Search for the cell housing the specified text and yield its (X, Y) center coordinate. 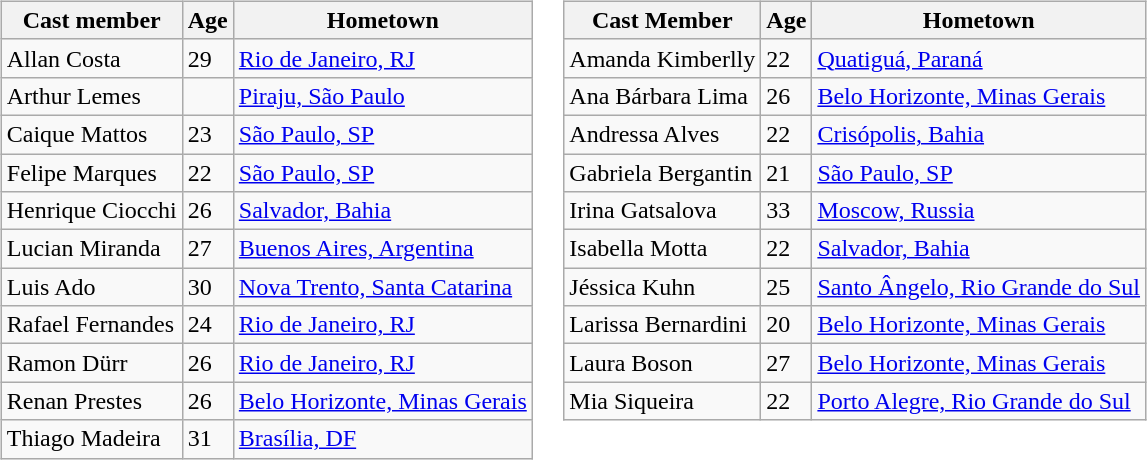
Larissa Bernardini (662, 325)
Cast Member (662, 20)
Amanda Kimberlly (662, 58)
Cast member (92, 20)
Moscow, Russia (979, 211)
23 (208, 134)
Jéssica Kuhn (662, 287)
Lucian Miranda (92, 249)
Buenos Aires, Argentina (382, 249)
29 (208, 58)
Caique Mattos (92, 134)
Ana Bárbara Lima (662, 96)
Porto Alegre, Rio Grande do Sul (979, 401)
Crisópolis, Bahia (979, 134)
Santo Ângelo, Rio Grande do Sul (979, 287)
Renan Prestes (92, 401)
Allan Costa (92, 58)
Gabriela Bergantin (662, 173)
Luis Ado (92, 287)
Laura Boson (662, 363)
30 (208, 287)
Henrique Ciocchi (92, 211)
31 (208, 439)
Quatiguá, Paraná (979, 58)
Felipe Marques (92, 173)
Piraju, São Paulo (382, 96)
33 (786, 211)
Rafael Fernandes (92, 325)
21 (786, 173)
Isabella Motta (662, 249)
Andressa Alves (662, 134)
Arthur Lemes (92, 96)
24 (208, 325)
Nova Trento, Santa Catarina (382, 287)
Ramon Dürr (92, 363)
25 (786, 287)
20 (786, 325)
Thiago Madeira (92, 439)
Brasília, DF (382, 439)
Mia Siqueira (662, 401)
Irina Gatsalova (662, 211)
